Capture the cell that displays the provided text and extract its [X, Y] central coordinate. 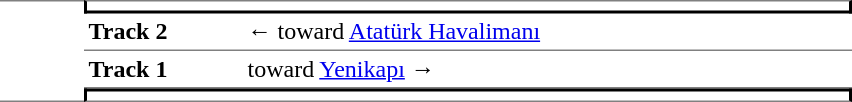
toward Yenikapı → [548, 70]
Track 2 [164, 33]
← toward Atatürk Havalimanı [548, 33]
Track 1 [164, 70]
